For the text-containing cell, return its midpoint in (x, y) coordinate format. 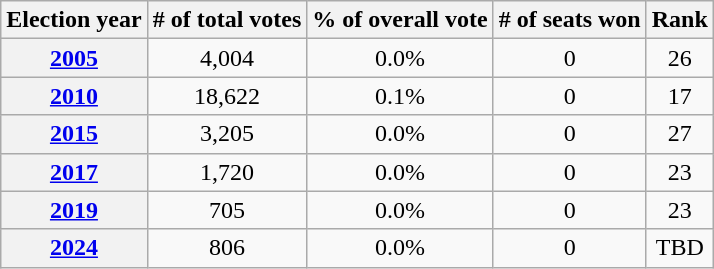
1,720 (227, 172)
4,004 (227, 58)
17 (680, 96)
705 (227, 210)
0.1% (400, 96)
2010 (74, 96)
2017 (74, 172)
18,622 (227, 96)
2005 (74, 58)
2024 (74, 248)
Election year (74, 20)
% of overall vote (400, 20)
2019 (74, 210)
TBD (680, 248)
806 (227, 248)
27 (680, 134)
3,205 (227, 134)
Rank (680, 20)
2015 (74, 134)
# of total votes (227, 20)
# of seats won (570, 20)
26 (680, 58)
